Locate the cell with the specified text and output its [x, y] center coordinate. 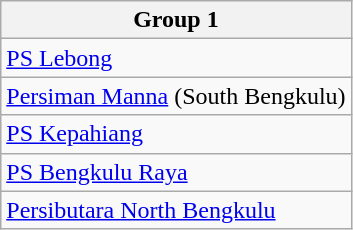
Group 1 [176, 20]
PS Kepahiang [176, 134]
Persibutara North Bengkulu [176, 210]
PS Bengkulu Raya [176, 172]
PS Lebong [176, 58]
Persiman Manna (South Bengkulu) [176, 96]
